Output the (x, y) coordinate of the center of the cell containing the given text.  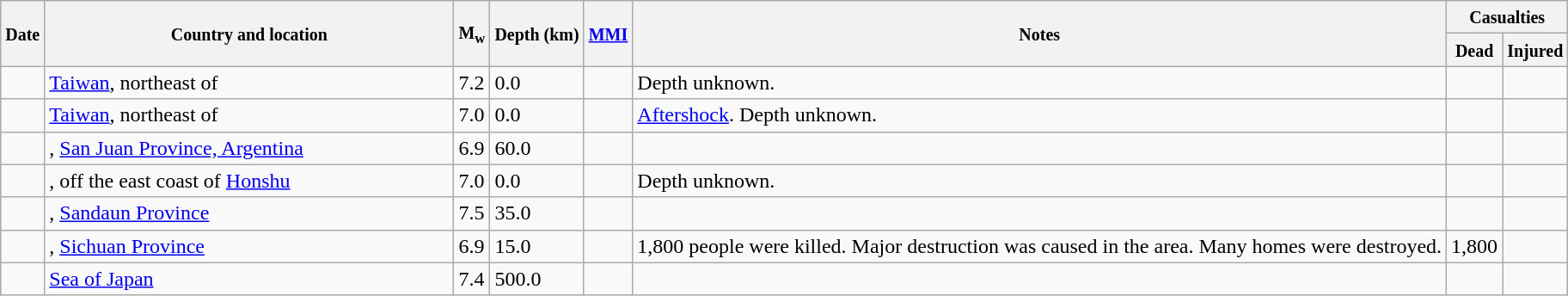
Notes (1040, 34)
7.2 (472, 83)
MMI (609, 34)
, Sichuan Province (249, 246)
Injured (1535, 50)
, Sandaun Province (249, 213)
Depth (km) (536, 34)
7.4 (472, 279)
Casualties (1508, 17)
, San Juan Province, Argentina (249, 148)
15.0 (536, 246)
Date (22, 34)
Dead (1475, 50)
Mw (472, 34)
Aftershock. Depth unknown. (1040, 115)
7.5 (472, 213)
, off the east coast of Honshu (249, 181)
Country and location (249, 34)
1,800 people were killed. Major destruction was caused in the area. Many homes were destroyed. (1040, 246)
60.0 (536, 148)
35.0 (536, 213)
1,800 (1475, 246)
500.0 (536, 279)
Sea of Japan (249, 279)
